Identify which cell holds the provided text, then report its (X, Y) central coordinate. 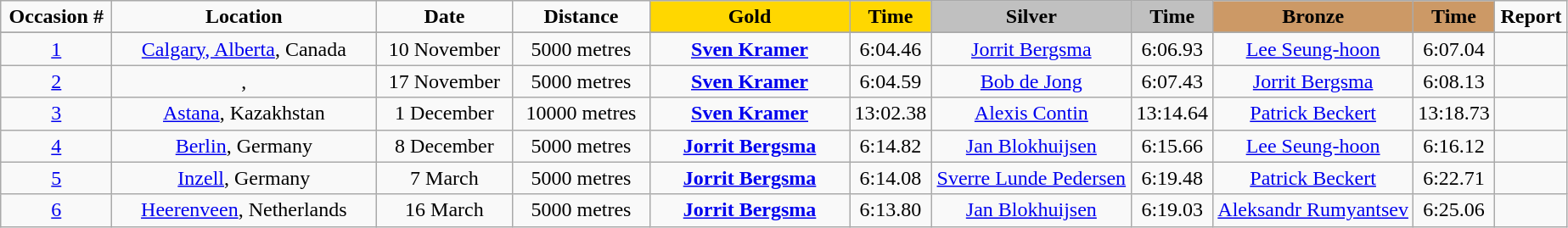
6:14.08 (891, 178)
13:18.73 (1454, 114)
Inzell, Germany (244, 178)
13:02.38 (891, 114)
Aleksandr Rumyantsev (1313, 210)
6:15.66 (1172, 146)
6:04.59 (891, 81)
Bob de Jong (1031, 81)
Heerenveen, Netherlands (244, 210)
Distance (581, 17)
Alexis Contin (1031, 114)
Sverre Lunde Pedersen (1031, 178)
5 (56, 178)
Date (445, 17)
6:25.06 (1454, 210)
2 (56, 81)
Silver (1031, 17)
6 (56, 210)
Calgary, Alberta, Canada (244, 49)
16 March (445, 210)
Berlin, Germany (244, 146)
17 November (445, 81)
Report (1531, 17)
6:19.48 (1172, 178)
8 December (445, 146)
6:07.43 (1172, 81)
13:14.64 (1172, 114)
Occasion # (56, 17)
Gold (750, 17)
10 November (445, 49)
3 (56, 114)
4 (56, 146)
6:13.80 (891, 210)
Astana, Kazakhstan (244, 114)
1 (56, 49)
6:08.13 (1454, 81)
6:07.04 (1454, 49)
6:16.12 (1454, 146)
6:04.46 (891, 49)
6:14.82 (891, 146)
Bronze (1313, 17)
7 March (445, 178)
Location (244, 17)
, (244, 81)
1 December (445, 114)
6:06.93 (1172, 49)
6:22.71 (1454, 178)
10000 metres (581, 114)
6:19.03 (1172, 210)
